Locate the cell with the specified text and output its [x, y] center coordinate. 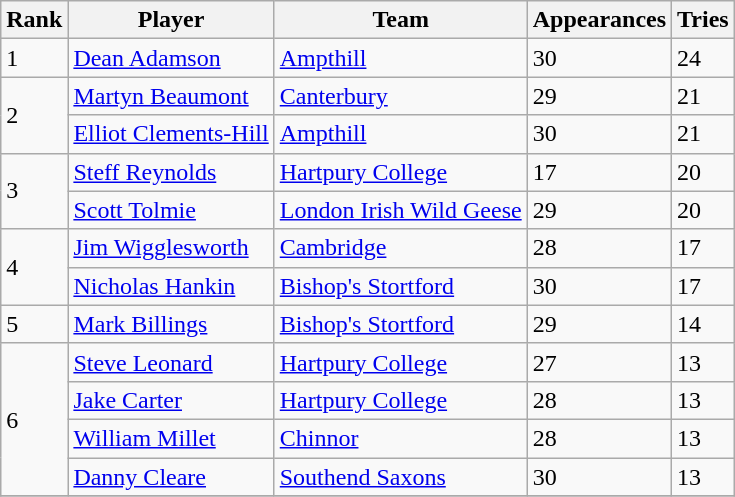
Danny Cleare [171, 477]
William Millet [171, 438]
Scott Tolmie [171, 210]
Tries [704, 20]
Martyn Beaumont [171, 96]
3 [34, 191]
Rank [34, 20]
Player [171, 20]
4 [34, 267]
Chinnor [400, 438]
14 [704, 324]
Southend Saxons [400, 477]
24 [704, 58]
Appearances [599, 20]
London Irish Wild Geese [400, 210]
Steff Reynolds [171, 172]
2 [34, 115]
Elliot Clements-Hill [171, 134]
6 [34, 419]
1 [34, 58]
Canterbury [400, 96]
Mark Billings [171, 324]
Jim Wigglesworth [171, 248]
27 [599, 362]
Steve Leonard [171, 362]
Team [400, 20]
5 [34, 324]
Dean Adamson [171, 58]
Nicholas Hankin [171, 286]
Cambridge [400, 248]
Jake Carter [171, 400]
